Return the (X, Y) coordinate for the center point of the cell that contains the specified text.  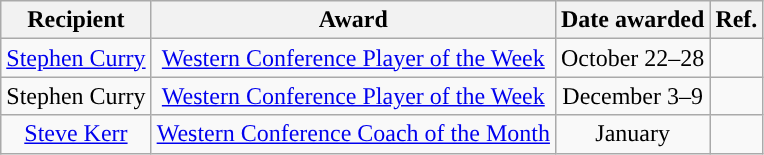
Ref. (736, 20)
October 22–28 (632, 58)
Date awarded (632, 20)
Recipient (76, 20)
Steve Kerr (76, 134)
Western Conference Coach of the Month (353, 134)
January (632, 134)
December 3–9 (632, 96)
Award (353, 20)
